Return the (x, y) coordinate for the center point of the cell that contains the specified text.  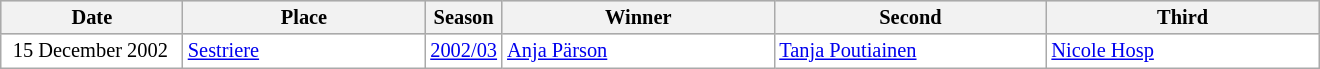
Winner (638, 17)
Sestriere (304, 51)
Season (464, 17)
15 December 2002 (92, 51)
Nicole Hosp (1183, 51)
Place (304, 17)
Anja Pärson (638, 51)
Date (92, 17)
Tanja Poutiainen (910, 51)
Second (910, 17)
2002/03 (464, 51)
Third (1183, 17)
